For the text-containing cell, return its midpoint in (X, Y) coordinate format. 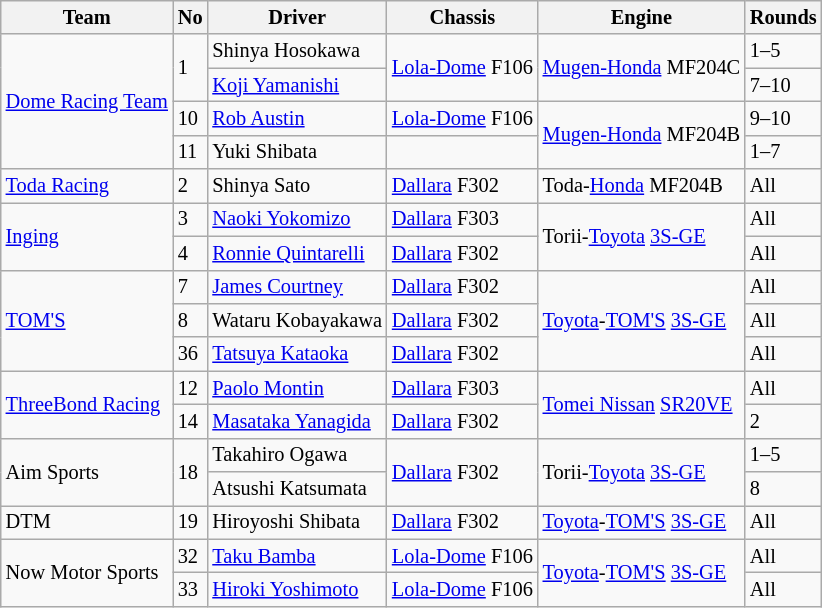
ThreeBond Racing (87, 404)
No (190, 17)
Takahiro Ogawa (297, 455)
7 (190, 287)
Naoki Yokomizo (297, 219)
4 (190, 253)
Yuki Shibata (297, 152)
19 (190, 522)
Hiroki Yoshimoto (297, 589)
James Courtney (297, 287)
32 (190, 556)
10 (190, 118)
3 (190, 219)
33 (190, 589)
Paolo Montin (297, 388)
Taku Bamba (297, 556)
Shinya Hosokawa (297, 51)
Ronnie Quintarelli (297, 253)
Toda-Honda MF204B (642, 186)
36 (190, 354)
Inging (87, 236)
Mugen-Honda MF204B (642, 134)
Shinya Sato (297, 186)
18 (190, 472)
12 (190, 388)
Tatsuya Kataoka (297, 354)
Rob Austin (297, 118)
Toda Racing (87, 186)
1–7 (784, 152)
Hiroyoshi Shibata (297, 522)
Mugen-Honda MF204C (642, 68)
7–10 (784, 85)
9–10 (784, 118)
Atsushi Katsumata (297, 489)
14 (190, 421)
Now Motor Sports (87, 572)
11 (190, 152)
Driver (297, 17)
Chassis (462, 17)
TOM'S (87, 320)
Engine (642, 17)
Rounds (784, 17)
Wataru Kobayakawa (297, 320)
Tomei Nissan SR20VE (642, 404)
Dome Racing Team (87, 102)
Team (87, 17)
1 (190, 68)
Masataka Yanagida (297, 421)
DTM (87, 522)
Aim Sports (87, 472)
Koji Yamanishi (297, 85)
